Output the [X, Y] coordinate of the center of the cell containing the given text.  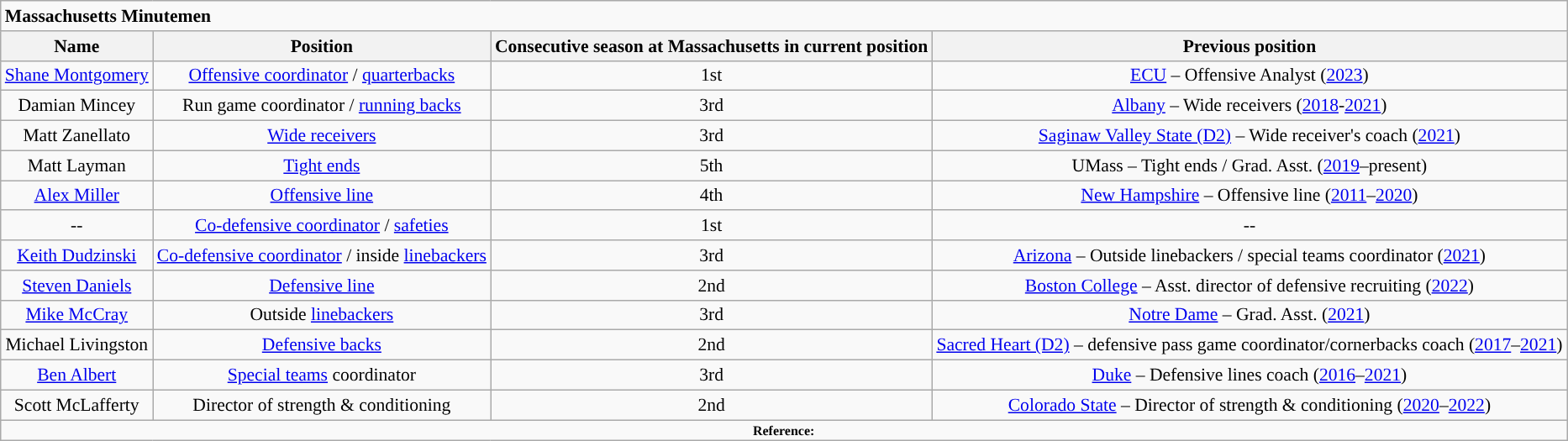
Boston College – Asst. director of defensive recruiting (2022) [1249, 286]
Saginaw Valley State (D2) – Wide receiver's coach (2021) [1249, 136]
Matt Layman [77, 165]
Damian Mincey [77, 106]
Co-defensive coordinator / safeties [322, 226]
Position [322, 46]
Co-defensive coordinator / inside linebackers [322, 255]
Colorado State – Director of strength & conditioning (2020–2022) [1249, 405]
Offensive coordinator / quarterbacks [322, 76]
Keith Dudzinski [77, 255]
UMass – Tight ends / Grad. Asst. (2019–present) [1249, 165]
Scott McLafferty [77, 405]
Defensive backs [322, 345]
Name [77, 46]
Massachusetts Minutemen [784, 16]
Duke – Defensive lines coach (2016–2021) [1249, 375]
5th [711, 165]
Run game coordinator / running backs [322, 106]
New Hampshire – Offensive line (2011–2020) [1249, 196]
Alex Miller [77, 196]
Shane Montgomery [77, 76]
Reference: [784, 430]
Arizona – Outside linebackers / special teams coordinator (2021) [1249, 255]
Outside linebackers [322, 315]
Notre Dame – Grad. Asst. (2021) [1249, 315]
Director of strength & conditioning [322, 405]
Sacred Heart (D2) – defensive pass game coordinator/cornerbacks coach (2017–2021) [1249, 345]
Defensive line [322, 286]
Wide receivers [322, 136]
Mike McCray [77, 315]
Previous position [1249, 46]
4th [711, 196]
Albany – Wide receivers (2018-2021) [1249, 106]
ECU – Offensive Analyst (2023) [1249, 76]
Steven Daniels [77, 286]
Matt Zanellato [77, 136]
Tight ends [322, 165]
Consecutive season at Massachusetts in current position [711, 46]
Michael Livingston [77, 345]
Special teams coordinator [322, 375]
Offensive line [322, 196]
Ben Albert [77, 375]
